Locate the cell with the specified text and output its (x, y) center coordinate. 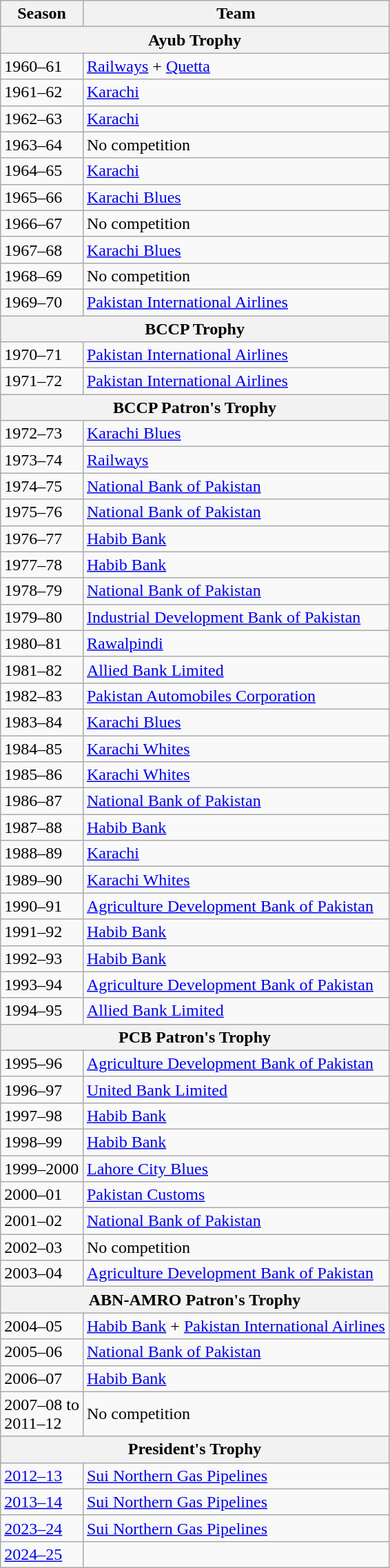
1997–98 (42, 1116)
1987–88 (42, 827)
1979–80 (42, 617)
2013–14 (42, 1502)
Season (42, 14)
1988–89 (42, 854)
1973–74 (42, 460)
2006–07 (42, 1378)
1996–97 (42, 1089)
1970–71 (42, 355)
1992–93 (42, 958)
1978–79 (42, 591)
1989–90 (42, 880)
BCCP Patron's Trophy (195, 408)
Ayub Trophy (195, 40)
1977–78 (42, 565)
1982–83 (42, 696)
1981–82 (42, 670)
2001–02 (42, 1221)
2004–05 (42, 1326)
1994–95 (42, 1011)
1966–67 (42, 223)
United Bank Limited (236, 1089)
1983–84 (42, 722)
1995–96 (42, 1063)
1984–85 (42, 748)
Pakistan Customs (236, 1195)
1972–73 (42, 434)
1962–63 (42, 119)
1991–92 (42, 932)
1998–99 (42, 1142)
1967–68 (42, 250)
Team (236, 14)
1993–94 (42, 985)
Rawalpindi (236, 643)
Habib Bank + Pakistan International Airlines (236, 1326)
1974–75 (42, 486)
Railways + Quetta (236, 66)
ABN-AMRO Patron's Trophy (195, 1300)
Pakistan Automobiles Corporation (236, 696)
1975–76 (42, 512)
PCB Patron's Trophy (195, 1037)
Lahore City Blues (236, 1169)
2024–25 (42, 1554)
1971–72 (42, 381)
2000–01 (42, 1195)
1985–86 (42, 775)
Railways (236, 460)
1986–87 (42, 801)
1965–66 (42, 197)
1999–2000 (42, 1169)
1990–91 (42, 906)
1961–62 (42, 92)
2012–13 (42, 1476)
1976–77 (42, 539)
1964–65 (42, 171)
President's Trophy (195, 1449)
1980–81 (42, 643)
2023–24 (42, 1528)
Industrial Development Bank of Pakistan (236, 617)
2002–03 (42, 1247)
2007–08 to2011–12 (42, 1414)
1960–61 (42, 66)
BCCP Trophy (195, 329)
1969–70 (42, 302)
1968–69 (42, 276)
2005–06 (42, 1352)
2003–04 (42, 1274)
1963–64 (42, 145)
